Return the [X, Y] coordinate for the center point of the cell that contains the specified text.  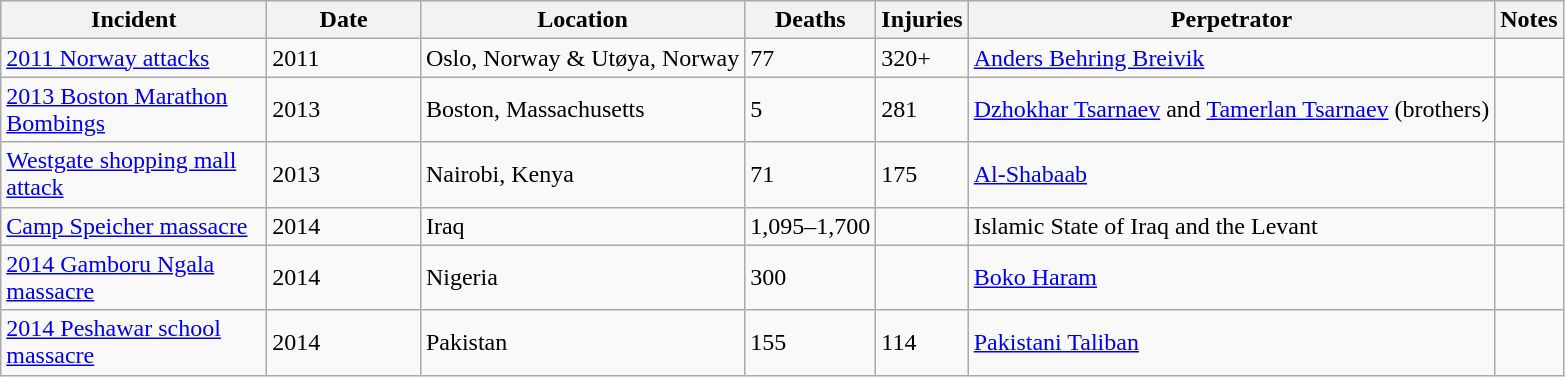
Camp Speicher massacre [134, 226]
Anders Behring Breivik [1231, 58]
Pakistan [582, 342]
Notes [1529, 20]
Boko Haram [1231, 278]
2014 Peshawar school massacre [134, 342]
Boston, Massachusetts [582, 110]
2011 Norway attacks [134, 58]
281 [922, 110]
Islamic State of Iraq and the Levant [1231, 226]
Location [582, 20]
175 [922, 174]
77 [810, 58]
155 [810, 342]
Injuries [922, 20]
Nigeria [582, 278]
114 [922, 342]
5 [810, 110]
Deaths [810, 20]
Al-Shabaab [1231, 174]
2011 [344, 58]
Iraq [582, 226]
Perpetrator [1231, 20]
71 [810, 174]
Westgate shopping mall attack [134, 174]
Date [344, 20]
Oslo, Norway & Utøya, Norway [582, 58]
320+ [922, 58]
1,095–1,700 [810, 226]
Incident [134, 20]
Nairobi, Kenya [582, 174]
2013 Boston Marathon Bombings [134, 110]
Dzhokhar Tsarnaev and Tamerlan Tsarnaev (brothers) [1231, 110]
300 [810, 278]
Pakistani Taliban [1231, 342]
2014 Gamboru Ngala massacre [134, 278]
